Determine the (X, Y) coordinate at the center of the cell enclosing the given text.  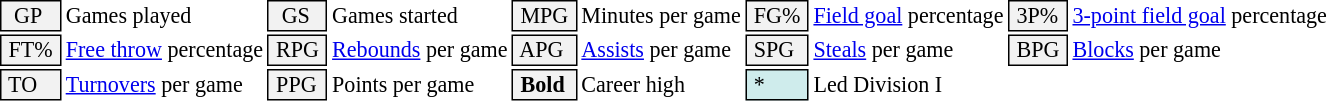
RPG (298, 50)
Points per game (420, 85)
Games started (420, 16)
Rebounds per game (420, 50)
SPG (777, 50)
APG (544, 50)
MPG (544, 16)
PPG (298, 85)
Field goal percentage (908, 16)
FT% (30, 50)
FG% (777, 16)
BPG (1038, 50)
Games played (164, 16)
Bold (544, 85)
TO (30, 85)
GP (30, 16)
Turnovers per game (164, 85)
Led Division I (908, 85)
* (777, 85)
Minutes per game (661, 16)
3P% (1038, 16)
Steals per game (908, 50)
Career high (661, 85)
Free throw percentage (164, 50)
Assists per game (661, 50)
GS (298, 16)
